Determine the (X, Y) coordinate at the center of the cell enclosing the given text.  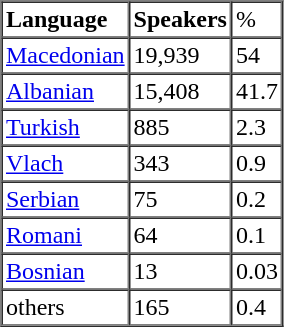
Vlach (66, 164)
19,939 (180, 56)
13 (180, 272)
64 (180, 236)
41.7 (256, 92)
Romani (66, 236)
885 (180, 128)
Serbian (66, 200)
15,408 (180, 92)
343 (180, 164)
Macedonian (66, 56)
0.9 (256, 164)
Speakers (180, 20)
165 (180, 308)
0.2 (256, 200)
Albanian (66, 92)
54 (256, 56)
0.4 (256, 308)
% (256, 20)
Language (66, 20)
2.3 (256, 128)
Bosnian (66, 272)
75 (180, 200)
Turkish (66, 128)
0.1 (256, 236)
others (66, 308)
0.03 (256, 272)
